Determine the [x, y] coordinate at the center of the cell enclosing the given text.  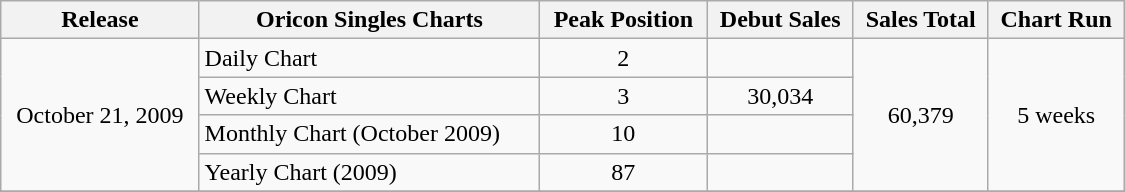
Oricon Singles Charts [370, 20]
87 [624, 172]
Weekly Chart [370, 96]
Peak Position [624, 20]
60,379 [920, 115]
Yearly Chart (2009) [370, 172]
3 [624, 96]
2 [624, 58]
October 21, 2009 [100, 115]
Monthly Chart (October 2009) [370, 134]
Daily Chart [370, 58]
Debut Sales [780, 20]
Chart Run [1056, 20]
30,034 [780, 96]
Release [100, 20]
5 weeks [1056, 115]
Sales Total [920, 20]
10 [624, 134]
